Detect which cell encompasses the target text, then output its (X, Y) center coordinate. 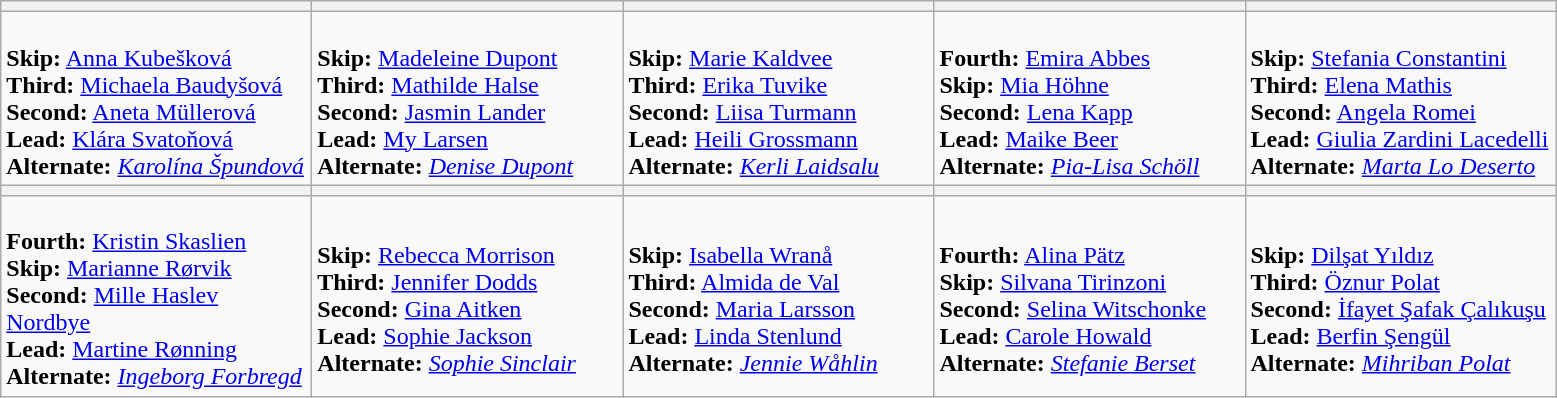
Skip: Isabella Wranå Third: Almida de Val Second: Maria Larsson Lead: Linda Stenlund Alternate: Jennie Wåhlin (778, 296)
Skip: Rebecca Morrison Third: Jennifer Dodds Second: Gina Aitken Lead: Sophie Jackson Alternate: Sophie Sinclair (468, 296)
Fourth: Kristin Skaslien Skip: Marianne Rørvik Second: Mille Haslev Nordbye Lead: Martine Rønning Alternate: Ingeborg Forbregd (156, 296)
Skip: Anna Kubešková Third: Michaela Baudyšová Second: Aneta Müllerová Lead: Klára Svatoňová Alternate: Karolína Špundová (156, 98)
Fourth: Alina Pätz Skip: Silvana Tirinzoni Second: Selina Witschonke Lead: Carole Howald Alternate: Stefanie Berset (1090, 296)
Skip: Dilşat Yıldız Third: Öznur Polat Second: İfayet Şafak Çalıkuşu Lead: Berfin Şengül Alternate: Mihriban Polat (1400, 296)
Skip: Madeleine Dupont Third: Mathilde Halse Second: Jasmin Lander Lead: My Larsen Alternate: Denise Dupont (468, 98)
Skip: Stefania Constantini Third: Elena Mathis Second: Angela Romei Lead: Giulia Zardini Lacedelli Alternate: Marta Lo Deserto (1400, 98)
Skip: Marie Kaldvee Third: Erika Tuvike Second: Liisa Turmann Lead: Heili Grossmann Alternate: Kerli Laidsalu (778, 98)
Fourth: Emira Abbes Skip: Mia Höhne Second: Lena Kapp Lead: Maike Beer Alternate: Pia-Lisa Schöll (1090, 98)
